Find where the given text appears and provide that cell's center as (x, y) coordinate. 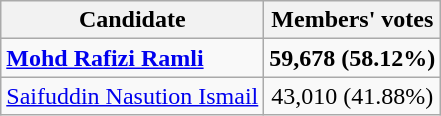
59,678 (58.12%) (352, 58)
Members' votes (352, 20)
Saifuddin Nasution Ismail (132, 96)
Mohd Rafizi Ramli (132, 58)
Candidate (132, 20)
43,010 (41.88%) (352, 96)
